Locate the cell with the specified text and output its [x, y] center coordinate. 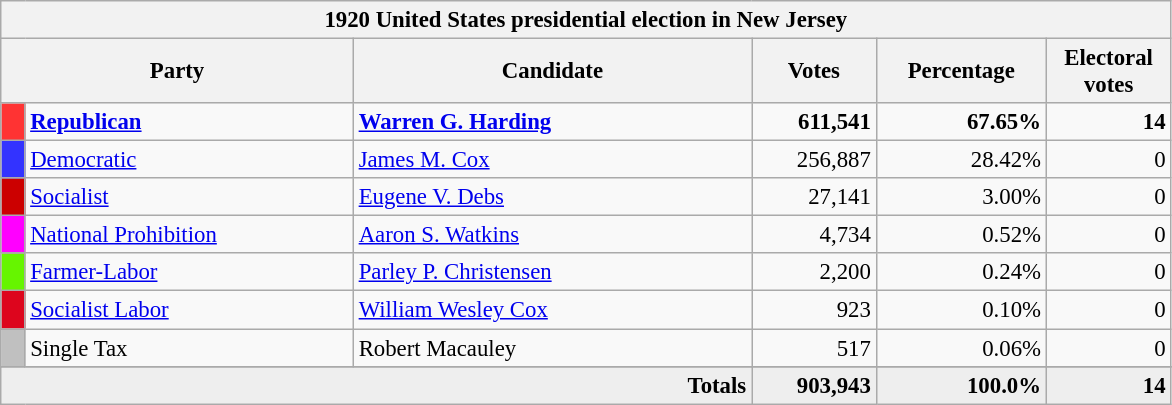
Farmer-Labor [189, 273]
Parley P. Christensen [552, 273]
67.65% [961, 122]
2,200 [814, 273]
0.24% [961, 273]
Party [178, 72]
Warren G. Harding [552, 122]
27,141 [814, 197]
National Prohibition [189, 235]
517 [814, 348]
Totals [376, 385]
William Wesley Cox [552, 310]
4,734 [814, 235]
1920 United States presidential election in New Jersey [586, 20]
Republican [189, 122]
James M. Cox [552, 160]
Democratic [189, 160]
100.0% [961, 385]
611,541 [814, 122]
923 [814, 310]
Percentage [961, 72]
Votes [814, 72]
Candidate [552, 72]
Aaron S. Watkins [552, 235]
0.52% [961, 235]
Electoral votes [1108, 72]
28.42% [961, 160]
Robert Macauley [552, 348]
0.10% [961, 310]
Socialist Labor [189, 310]
0.06% [961, 348]
903,943 [814, 385]
Eugene V. Debs [552, 197]
256,887 [814, 160]
3.00% [961, 197]
Socialist [189, 197]
Single Tax [189, 348]
